Find where the given text appears and provide that cell's center as [x, y] coordinate. 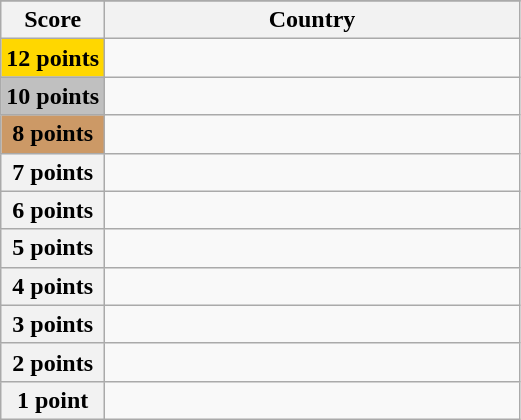
10 points [53, 96]
8 points [53, 134]
7 points [53, 172]
4 points [53, 286]
12 points [53, 58]
6 points [53, 210]
2 points [53, 362]
5 points [53, 248]
3 points [53, 324]
Score [53, 20]
Country [312, 20]
1 point [53, 400]
